Extract the [x, y] coordinate from the center of the cell holding the provided text.  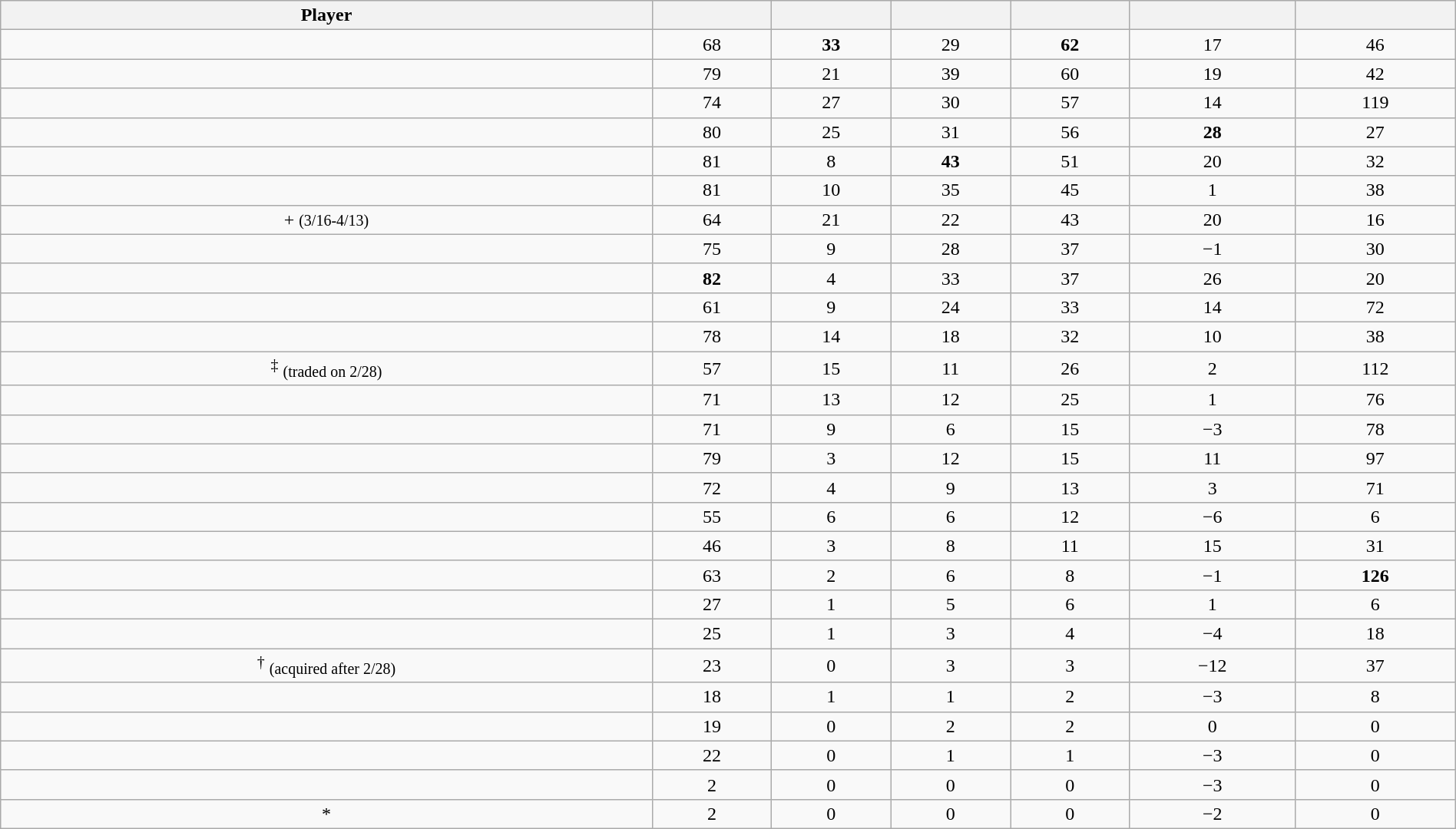
82 [711, 278]
−2 [1213, 814]
64 [711, 220]
+ (3/16-4/13) [326, 220]
45 [1070, 190]
29 [951, 45]
126 [1375, 575]
97 [1375, 458]
63 [711, 575]
60 [1070, 74]
74 [711, 103]
76 [1375, 400]
5 [951, 604]
68 [711, 45]
17 [1213, 45]
55 [711, 517]
39 [951, 74]
75 [711, 249]
42 [1375, 74]
16 [1375, 220]
Player [326, 15]
* [326, 814]
−6 [1213, 517]
23 [711, 666]
† (acquired after 2/28) [326, 666]
−12 [1213, 666]
61 [711, 307]
24 [951, 307]
56 [1070, 132]
51 [1070, 161]
62 [1070, 45]
112 [1375, 368]
−4 [1213, 634]
80 [711, 132]
‡ (traded on 2/28) [326, 368]
35 [951, 190]
119 [1375, 103]
